Provide the (X, Y) coordinate of the cell's center where the given text is located.  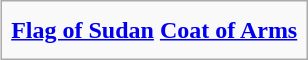
Coat of Arms (228, 30)
Flag of Sudan (83, 30)
